Pinpoint the cell where the given text exists, returning its (X, Y) midpoint coordinate. 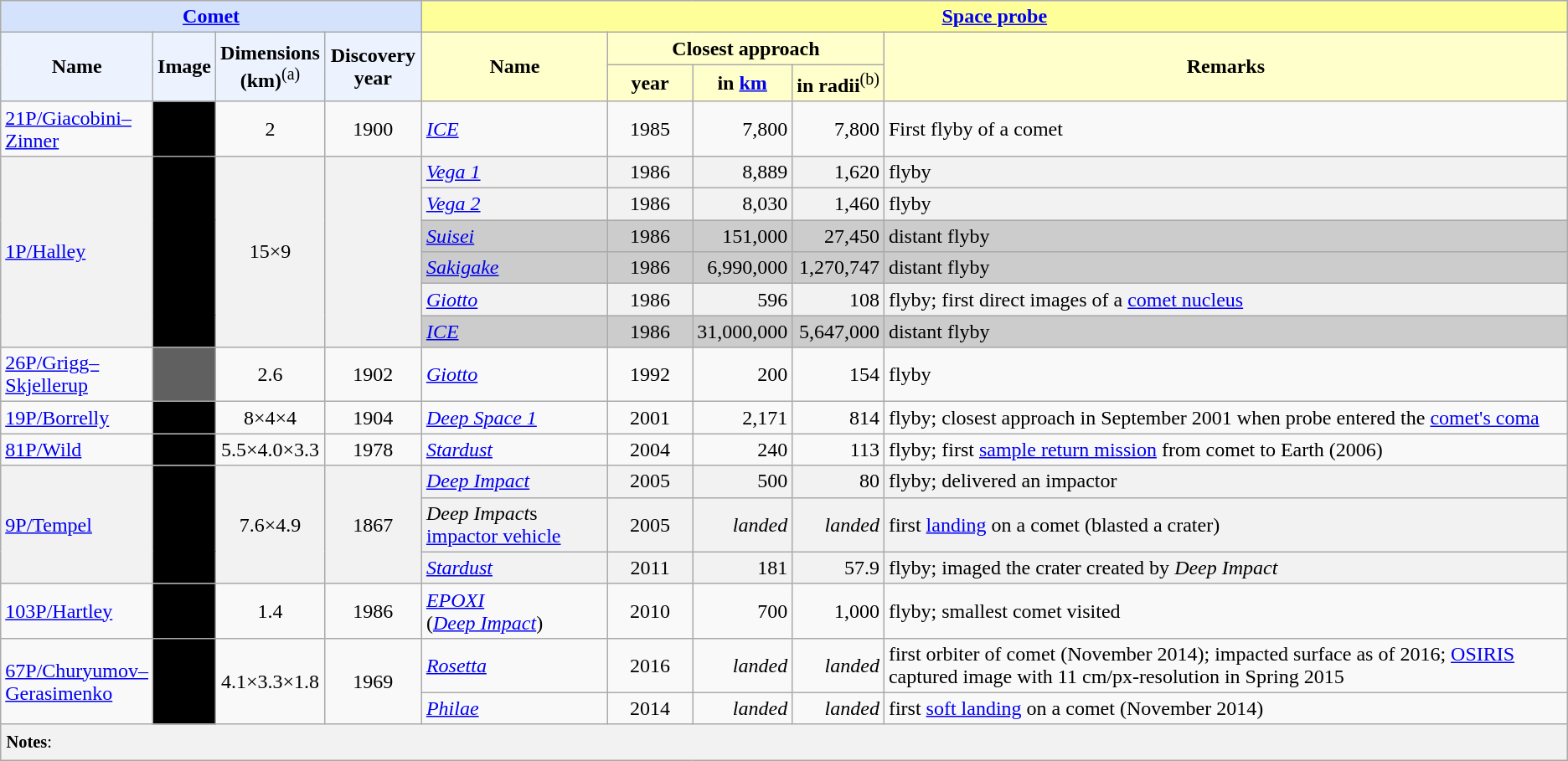
in radii(b) (838, 84)
Vega 1 (514, 172)
Comet (211, 17)
EPOXI(Deep Impact) (514, 611)
1978 (373, 450)
814 (838, 418)
in km (742, 84)
2011 (650, 568)
700 (742, 611)
Notes: (784, 743)
8×4×4 (271, 418)
57.9 (838, 568)
200 (742, 375)
Closest approach (746, 49)
596 (742, 300)
flyby; smallest comet visited (1225, 611)
1,000 (838, 611)
1,270,747 (838, 268)
1P/Halley (77, 251)
first orbiter of comet (November 2014); impacted surface as of 2016; OSIRIS captured image with 11 cm/px-resolution in Spring 2015 (1225, 665)
1969 (373, 681)
first soft landing on a comet (November 2014) (1225, 708)
flyby; imaged the crater created by Deep Impact (1225, 568)
1992 (650, 375)
Suisei (514, 236)
flyby; first sample return mission from comet to Earth (2006) (1225, 450)
103P/Hartley (77, 611)
1,620 (838, 172)
1900 (373, 129)
year (650, 84)
flyby; closest approach in September 2001 when probe entered the comet's coma (1225, 418)
31,000,000 (742, 332)
500 (742, 481)
2010 (650, 611)
2,171 (742, 418)
154 (838, 375)
2.6 (271, 375)
Image (184, 67)
1902 (373, 375)
113 (838, 450)
Deep Impact (514, 481)
2001 (650, 418)
Deep Impacts impactor vehicle (514, 524)
5.5×4.0×3.3 (271, 450)
240 (742, 450)
2016 (650, 665)
Dimensions(km)(a) (271, 67)
flyby; delivered an impactor (1225, 481)
Deep Space 1 (514, 418)
15×9 (271, 251)
1,460 (838, 204)
2004 (650, 450)
1904 (373, 418)
80 (838, 481)
8,030 (742, 204)
flyby; first direct images of a comet nucleus (1225, 300)
6,990,000 (742, 268)
9P/Tempel (77, 524)
1867 (373, 524)
Remarks (1225, 67)
67P/Churyumov–Gerasimenko (77, 681)
2 (271, 129)
Rosetta (514, 665)
2014 (650, 708)
4.1×3.3×1.8 (271, 681)
81P/Wild (77, 450)
1985 (650, 129)
Space probe (994, 17)
First flyby of a comet (1225, 129)
1.4 (271, 611)
151,000 (742, 236)
8,889 (742, 172)
7.6×4.9 (271, 524)
Philae (514, 708)
181 (742, 568)
26P/Grigg–Skjellerup (77, 375)
Sakigake (514, 268)
Discoveryyear (373, 67)
27,450 (838, 236)
Vega 2 (514, 204)
108 (838, 300)
21P/Giacobini–Zinner (77, 129)
first landing on a comet (blasted a crater) (1225, 524)
5,647,000 (838, 332)
19P/Borrelly (77, 418)
